From the cell containing the given text, extract its center point as (x, y) coordinate. 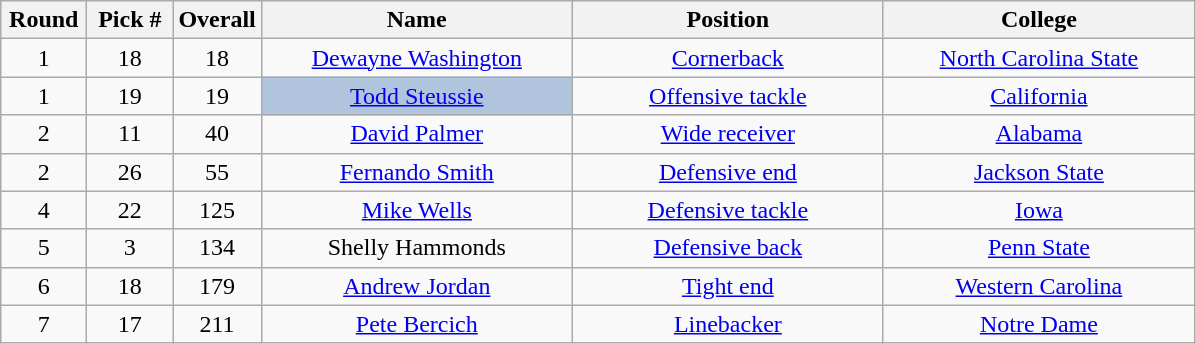
Defensive tackle (728, 210)
179 (217, 286)
Name (416, 20)
Fernando Smith (416, 172)
Linebacker (728, 324)
Pick # (130, 20)
Todd Steussie (416, 96)
David Palmer (416, 134)
North Carolina State (1038, 58)
55 (217, 172)
Shelly Hammonds (416, 248)
California (1038, 96)
6 (44, 286)
211 (217, 324)
17 (130, 324)
134 (217, 248)
Mike Wells (416, 210)
Defensive back (728, 248)
Alabama (1038, 134)
Notre Dame (1038, 324)
Overall (217, 20)
125 (217, 210)
Round (44, 20)
3 (130, 248)
Iowa (1038, 210)
Penn State (1038, 248)
40 (217, 134)
Pete Bercich (416, 324)
Position (728, 20)
Wide receiver (728, 134)
5 (44, 248)
Tight end (728, 286)
22 (130, 210)
Defensive end (728, 172)
Cornerback (728, 58)
Western Carolina (1038, 286)
College (1038, 20)
Jackson State (1038, 172)
11 (130, 134)
26 (130, 172)
7 (44, 324)
Dewayne Washington (416, 58)
4 (44, 210)
Offensive tackle (728, 96)
Andrew Jordan (416, 286)
